Locate the cell with the specified text and output its (x, y) center coordinate. 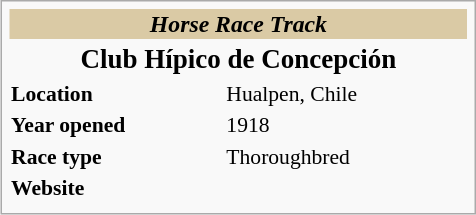
Hualpen, Chile (346, 93)
Location (116, 93)
Race type (116, 156)
Year opened (116, 125)
Club Hípico de Concepción (239, 59)
Website (116, 188)
1918 (346, 125)
Horse Race Track (239, 24)
Thoroughbred (346, 156)
